Find where the given text appears and provide that cell's center as (X, Y) coordinate. 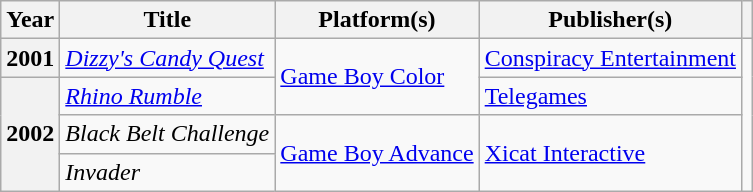
Dizzy's Candy Quest (168, 58)
Title (168, 20)
Publisher(s) (610, 20)
Game Boy Advance (377, 153)
2002 (30, 134)
Xicat Interactive (610, 153)
Telegames (610, 96)
Game Boy Color (377, 77)
Platform(s) (377, 20)
Conspiracy Entertainment (610, 58)
2001 (30, 58)
Invader (168, 172)
Year (30, 20)
Rhino Rumble (168, 96)
Black Belt Challenge (168, 134)
